Locate the cell with the specified text and output its [x, y] center coordinate. 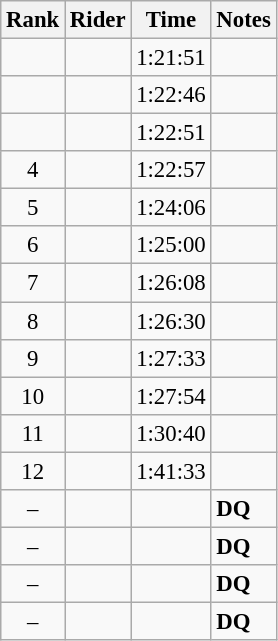
Time [171, 20]
1:25:00 [171, 245]
1:22:57 [171, 170]
5 [33, 208]
1:27:54 [171, 396]
7 [33, 283]
1:24:06 [171, 208]
1:22:46 [171, 95]
4 [33, 170]
10 [33, 396]
12 [33, 471]
Notes [244, 20]
Rank [33, 20]
8 [33, 321]
1:22:51 [171, 133]
1:26:30 [171, 321]
1:30:40 [171, 433]
Rider [98, 20]
6 [33, 245]
1:27:33 [171, 358]
1:21:51 [171, 58]
11 [33, 433]
1:41:33 [171, 471]
9 [33, 358]
1:26:08 [171, 283]
